Search for the cell housing the specified text and yield its (x, y) center coordinate. 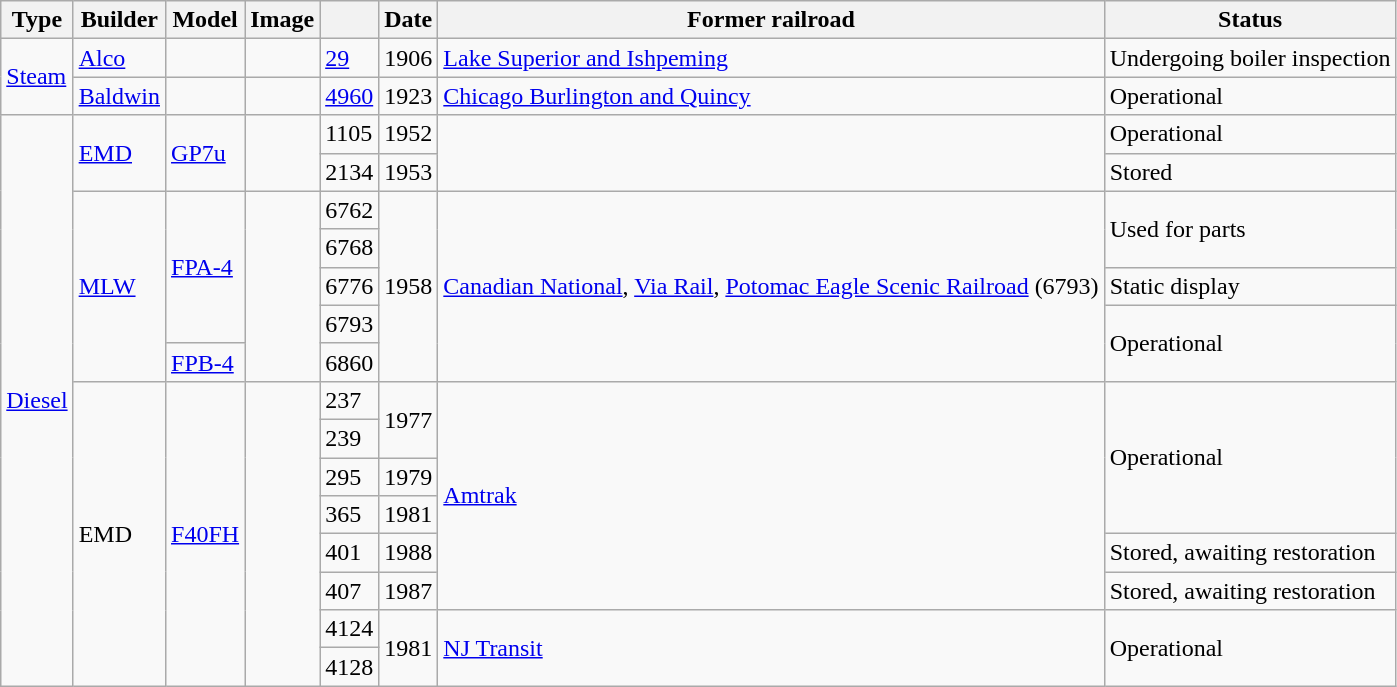
295 (350, 477)
Steam (37, 77)
4128 (350, 667)
237 (350, 400)
GP7u (206, 153)
NJ Transit (771, 648)
1952 (408, 134)
407 (350, 591)
365 (350, 515)
Alco (119, 58)
Image (282, 20)
1906 (408, 58)
29 (350, 58)
6776 (350, 286)
6768 (350, 248)
Static display (1250, 286)
1977 (408, 419)
Date (408, 20)
401 (350, 553)
4124 (350, 629)
239 (350, 438)
1988 (408, 553)
Status (1250, 20)
6793 (350, 324)
6860 (350, 362)
Builder (119, 20)
1987 (408, 591)
F40FH (206, 533)
1958 (408, 286)
FPB-4 (206, 362)
1923 (408, 96)
Undergoing boiler inspection (1250, 58)
Stored (1250, 172)
FPA-4 (206, 267)
6762 (350, 210)
Lake Superior and Ishpeming (771, 58)
Former railroad (771, 20)
Baldwin (119, 96)
2134 (350, 172)
1953 (408, 172)
4960 (350, 96)
1979 (408, 477)
Diesel (37, 400)
Used for parts (1250, 229)
Canadian National, Via Rail, Potomac Eagle Scenic Railroad (6793) (771, 286)
1105 (350, 134)
Type (37, 20)
Amtrak (771, 495)
Model (206, 20)
Chicago Burlington and Quincy (771, 96)
MLW (119, 286)
